Return [X, Y] of the center of cell containing provided text 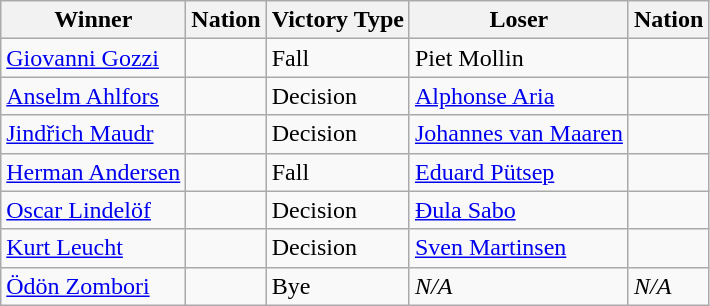
Johannes van Maaren [518, 134]
Jindřich Maudr [94, 134]
Sven Martinsen [518, 248]
Victory Type [338, 20]
Piet Mollin [518, 58]
Giovanni Gozzi [94, 58]
Alphonse Aria [518, 96]
Oscar Lindelöf [94, 210]
Kurt Leucht [94, 248]
Bye [338, 286]
Ðula Sabo [518, 210]
Loser [518, 20]
Winner [94, 20]
Eduard Pütsep [518, 172]
Ödön Zombori [94, 286]
Anselm Ahlfors [94, 96]
Herman Andersen [94, 172]
